Find where the given text appears and provide that cell's center as [X, Y] coordinate. 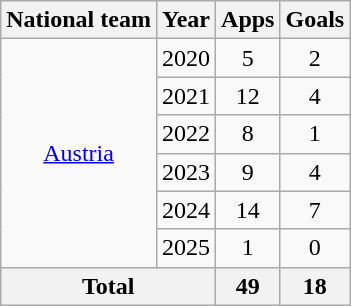
Year [186, 20]
2023 [186, 172]
National team [79, 20]
2025 [186, 248]
Apps [248, 20]
2022 [186, 134]
2021 [186, 96]
2020 [186, 58]
2 [315, 58]
0 [315, 248]
Goals [315, 20]
7 [315, 210]
18 [315, 286]
2024 [186, 210]
Total [108, 286]
9 [248, 172]
49 [248, 286]
12 [248, 96]
5 [248, 58]
14 [248, 210]
Austria [79, 153]
8 [248, 134]
